Detect which cell encompasses the target text, then output its (X, Y) center coordinate. 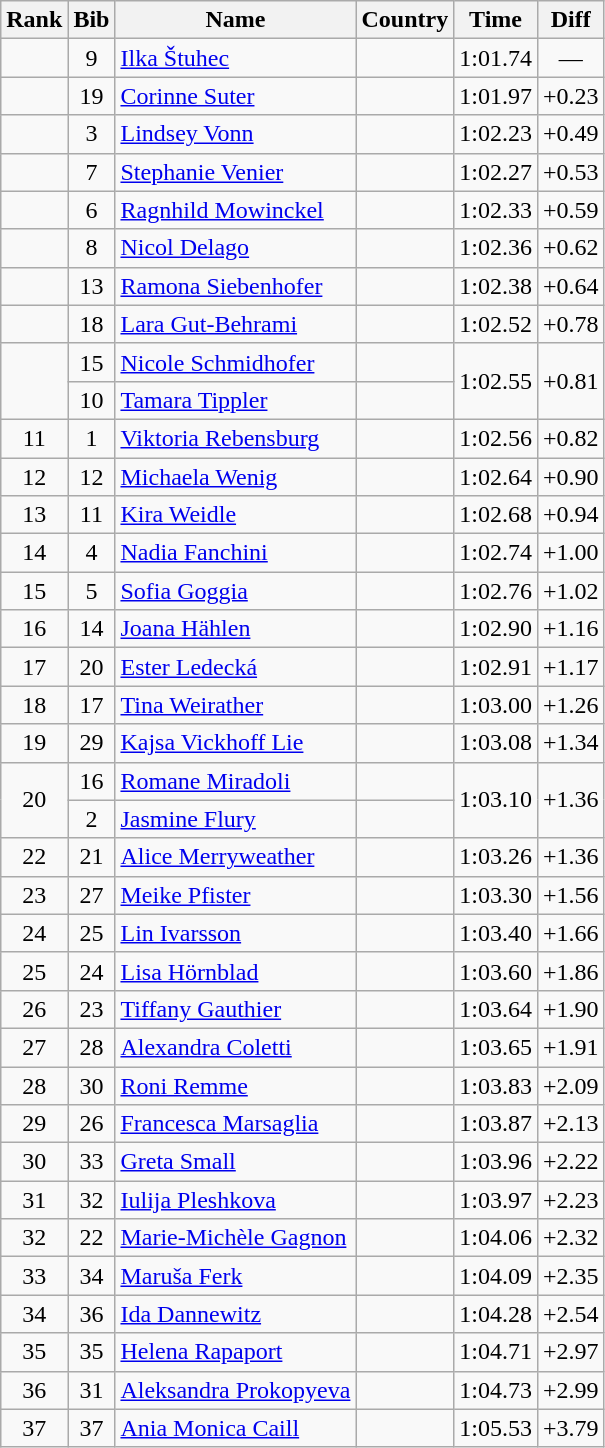
+1.26 (570, 705)
+0.78 (570, 324)
4 (92, 553)
+0.81 (570, 381)
Lisa Hörnblad (236, 971)
1:03.30 (496, 895)
1:04.71 (496, 1352)
+1.16 (570, 629)
Time (496, 20)
— (570, 58)
1:02.52 (496, 324)
Nicol Delago (236, 248)
1:02.33 (496, 210)
+0.90 (570, 477)
Name (236, 20)
Lara Gut-Behrami (236, 324)
+2.54 (570, 1314)
Michaela Wenig (236, 477)
1:02.64 (496, 477)
1:04.73 (496, 1390)
+2.23 (570, 1200)
Nicole Schmidhofer (236, 362)
1:03.26 (496, 857)
+0.53 (570, 172)
1 (92, 438)
Alice Merryweather (236, 857)
Ragnhild Mowinckel (236, 210)
1:02.90 (496, 629)
Helena Rapaport (236, 1352)
1:03.96 (496, 1162)
+1.34 (570, 743)
10 (92, 400)
+0.49 (570, 134)
1:03.40 (496, 933)
1:01.74 (496, 58)
+2.13 (570, 1124)
+1.91 (570, 1047)
+1.86 (570, 971)
1:02.27 (496, 172)
1:02.68 (496, 515)
Nadia Fanchini (236, 553)
Ilka Štuhec (236, 58)
1:03.00 (496, 705)
+1.02 (570, 591)
Iulija Pleshkova (236, 1200)
+1.17 (570, 667)
+2.35 (570, 1276)
Tina Weirather (236, 705)
1:02.23 (496, 134)
Bib (92, 20)
+2.99 (570, 1390)
Lin Ivarsson (236, 933)
3 (92, 134)
7 (92, 172)
Diff (570, 20)
21 (92, 857)
+1.56 (570, 895)
Ramona Siebenhofer (236, 286)
1:03.83 (496, 1085)
Viktoria Rebensburg (236, 438)
9 (92, 58)
1:01.97 (496, 96)
2 (92, 819)
Roni Remme (236, 1085)
Marie-Michèle Gagnon (236, 1238)
Francesca Marsaglia (236, 1124)
Alexandra Coletti (236, 1047)
+0.62 (570, 248)
+0.59 (570, 210)
1:02.76 (496, 591)
Meike Pfister (236, 895)
1:02.74 (496, 553)
+0.82 (570, 438)
1:03.97 (496, 1200)
+2.32 (570, 1238)
1:03.08 (496, 743)
Stephanie Venier (236, 172)
Tamara Tippler (236, 400)
Kira Weidle (236, 515)
+1.90 (570, 1009)
1:03.10 (496, 800)
+2.22 (570, 1162)
+0.94 (570, 515)
5 (92, 591)
1:02.91 (496, 667)
1:03.87 (496, 1124)
1:05.53 (496, 1428)
+1.66 (570, 933)
1:04.06 (496, 1238)
1:02.55 (496, 381)
Aleksandra Prokopyeva (236, 1390)
8 (92, 248)
1:03.60 (496, 971)
Kajsa Vickhoff Lie (236, 743)
Joana Hählen (236, 629)
1:02.36 (496, 248)
+3.79 (570, 1428)
Country (405, 20)
Corinne Suter (236, 96)
1:02.38 (496, 286)
Greta Small (236, 1162)
1:04.28 (496, 1314)
1:04.09 (496, 1276)
Ida Dannewitz (236, 1314)
1:03.64 (496, 1009)
+0.23 (570, 96)
Ester Ledecká (236, 667)
1:02.56 (496, 438)
Sofia Goggia (236, 591)
+2.97 (570, 1352)
1:03.65 (496, 1047)
6 (92, 210)
+2.09 (570, 1085)
+1.00 (570, 553)
Rank (34, 20)
Jasmine Flury (236, 819)
Lindsey Vonn (236, 134)
Romane Miradoli (236, 781)
Ania Monica Caill (236, 1428)
Maruša Ferk (236, 1276)
Tiffany Gauthier (236, 1009)
+0.64 (570, 286)
